Output the (x, y) coordinate of the center of the cell containing the given text.  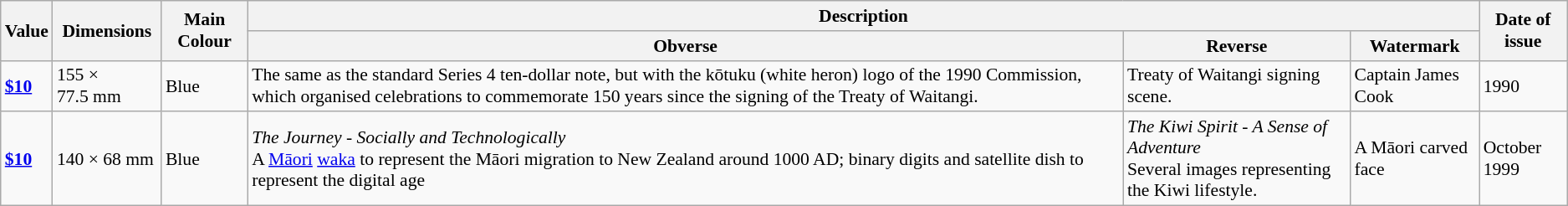
Description (863, 16)
The Kiwi Spirit - A Sense of Adventure Several images representing the Kiwi lifestyle. (1237, 159)
Obverse (686, 46)
October 1999 (1524, 159)
Reverse (1237, 46)
Captain James Cook (1414, 85)
155 × 77.5 mm (107, 85)
Date of issue (1524, 30)
Value (27, 30)
Main Colour (204, 30)
Watermark (1414, 46)
A Māori carved face (1414, 159)
Treaty of Waitangi signing scene. (1237, 85)
Dimensions (107, 30)
140 × 68 mm (107, 159)
1990 (1524, 85)
